Return (X, Y) of the center of cell containing provided text 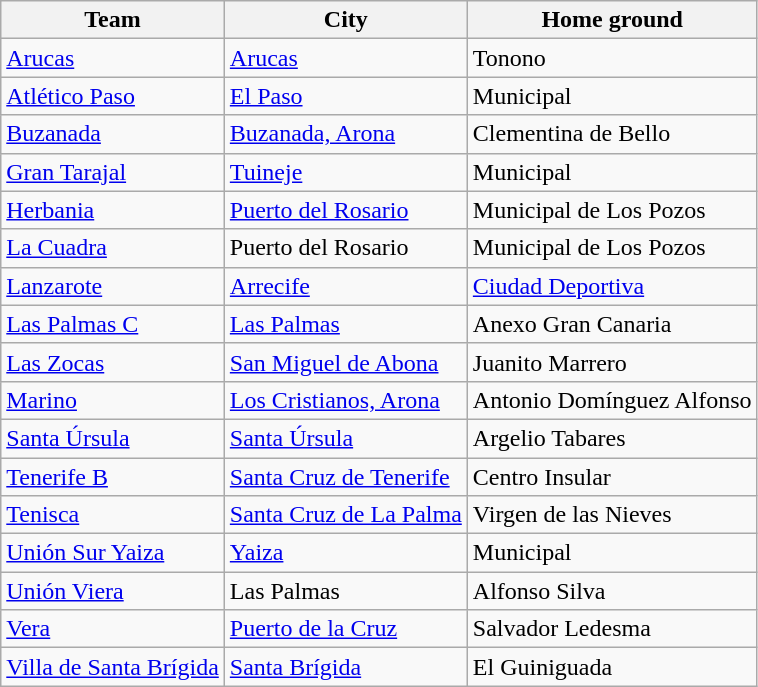
Home ground (612, 20)
Team (113, 20)
City (346, 20)
Yaiza (346, 553)
Unión Viera (113, 591)
Herbania (113, 210)
Tonono (612, 58)
El Guiniguada (612, 667)
Antonio Domínguez Alfonso (612, 400)
Juanito Marrero (612, 362)
Marino (113, 400)
Villa de Santa Brígida (113, 667)
El Paso (346, 96)
Buzanada, Arona (346, 134)
San Miguel de Abona (346, 362)
Tenisca (113, 515)
Ciudad Deportiva (612, 286)
Santa Brígida (346, 667)
Unión Sur Yaiza (113, 553)
La Cuadra (113, 248)
Atlético Paso (113, 96)
Las Palmas C (113, 324)
Alfonso Silva (612, 591)
Tenerife B (113, 477)
Anexo Gran Canaria (612, 324)
Las Zocas (113, 362)
Virgen de las Nieves (612, 515)
Clementina de Bello (612, 134)
Lanzarote (113, 286)
Tuineje (346, 172)
Arrecife (346, 286)
Santa Cruz de La Palma (346, 515)
Puerto de la Cruz (346, 629)
Buzanada (113, 134)
Gran Tarajal (113, 172)
Centro Insular (612, 477)
Vera (113, 629)
Los Cristianos, Arona (346, 400)
Argelio Tabares (612, 438)
Salvador Ledesma (612, 629)
Santa Cruz de Tenerife (346, 477)
